Return the [x, y] coordinate for the center point of the cell that contains the specified text.  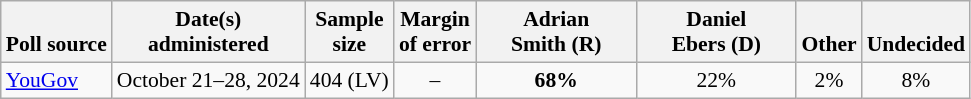
Other [828, 32]
AdrianSmith (R) [556, 32]
Poll source [56, 32]
YouGov [56, 80]
2% [828, 80]
October 21–28, 2024 [208, 80]
22% [716, 80]
– [435, 80]
8% [916, 80]
Marginof error [435, 32]
68% [556, 80]
Date(s)administered [208, 32]
DanielEbers (D) [716, 32]
Undecided [916, 32]
404 (LV) [350, 80]
Samplesize [350, 32]
